Provide the (x, y) coordinate of the cell's center where the given text is located.  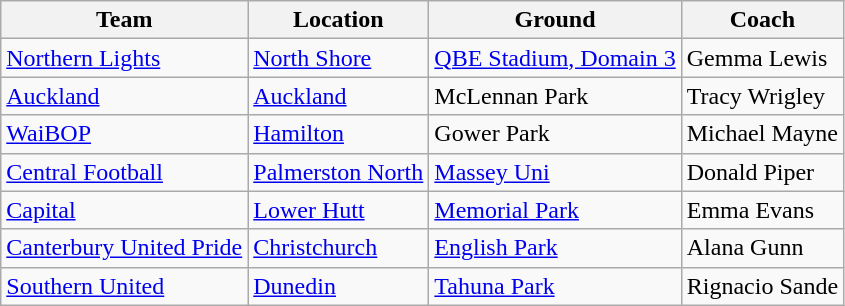
Tahuna Park (555, 286)
Memorial Park (555, 210)
Capital (124, 210)
Location (338, 20)
Dunedin (338, 286)
QBE Stadium, Domain 3 (555, 58)
Tracy Wrigley (762, 96)
Team (124, 20)
Massey Uni (555, 172)
Christchurch (338, 248)
Lower Hutt (338, 210)
Northern Lights (124, 58)
Central Football (124, 172)
Coach (762, 20)
Emma Evans (762, 210)
Palmerston North (338, 172)
Ground (555, 20)
North Shore (338, 58)
Michael Mayne (762, 134)
Southern United (124, 286)
WaiBOP (124, 134)
Rignacio Sande (762, 286)
Hamilton (338, 134)
McLennan Park (555, 96)
Alana Gunn (762, 248)
Donald Piper (762, 172)
Gemma Lewis (762, 58)
Gower Park (555, 134)
Canterbury United Pride (124, 248)
English Park (555, 248)
